Identify which cell holds the provided text, then report its [X, Y] central coordinate. 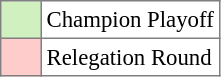
Champion Playoff [130, 20]
Relegation Round [130, 57]
